Find where the given text appears and provide that cell's center as (x, y) coordinate. 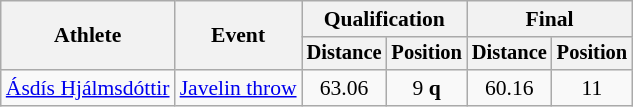
Event (238, 36)
60.16 (510, 88)
Qualification (384, 19)
63.06 (344, 88)
Ásdís Hjálmsdóttir (88, 88)
Athlete (88, 36)
Final (550, 19)
Javelin throw (238, 88)
11 (592, 88)
9 q (427, 88)
